Return the (X, Y) coordinate for the center point of the cell that contains the specified text.  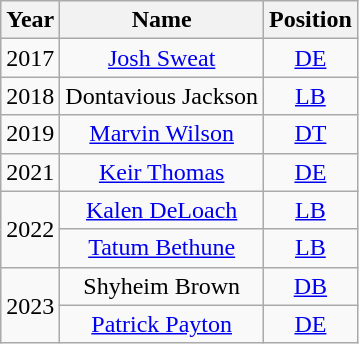
2022 (30, 229)
Marvin Wilson (162, 134)
Tatum Bethune (162, 248)
2023 (30, 305)
Position (311, 20)
2017 (30, 58)
DB (311, 286)
2021 (30, 172)
Kalen DeLoach (162, 210)
DT (311, 134)
2018 (30, 96)
2019 (30, 134)
Shyheim Brown (162, 286)
Josh Sweat (162, 58)
Name (162, 20)
Year (30, 20)
Dontavious Jackson (162, 96)
Patrick Payton (162, 324)
Keir Thomas (162, 172)
